Pinpoint the cell where the given text exists, returning its (x, y) midpoint coordinate. 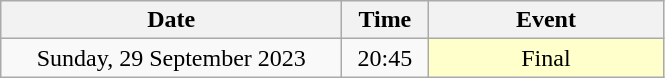
Date (172, 20)
Final (546, 58)
Time (385, 20)
20:45 (385, 58)
Sunday, 29 September 2023 (172, 58)
Event (546, 20)
